Detect which cell encompasses the target text, then output its [X, Y] center coordinate. 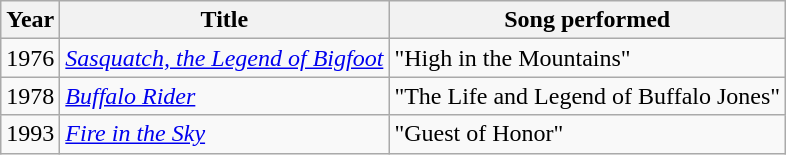
Fire in the Sky [224, 134]
Sasquatch, the Legend of Bigfoot [224, 58]
"Guest of Honor" [588, 134]
"High in the Mountains" [588, 58]
Song performed [588, 20]
1993 [30, 134]
1978 [30, 96]
Title [224, 20]
Year [30, 20]
"The Life and Legend of Buffalo Jones" [588, 96]
Buffalo Rider [224, 96]
1976 [30, 58]
